Return [X, Y] of the center of cell containing provided text 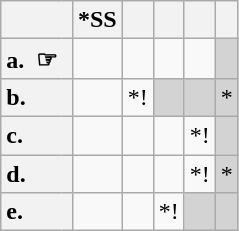
a. ☞ [32, 59]
e. [32, 212]
c. [32, 135]
*SS [97, 20]
d. [32, 173]
b. [32, 97]
